Search for the cell housing the specified text and yield its [x, y] center coordinate. 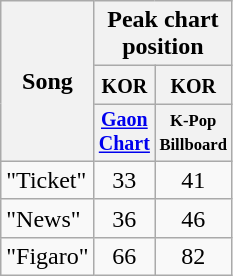
36 [124, 218]
Peak chart position [163, 34]
K-Pop Billboard [194, 132]
82 [194, 256]
33 [124, 180]
"Ticket" [48, 180]
41 [194, 180]
Gaon Chart [124, 132]
"Figaro" [48, 256]
66 [124, 256]
"News" [48, 218]
Song [48, 82]
46 [194, 218]
